Capture the cell that displays the provided text and extract its [x, y] central coordinate. 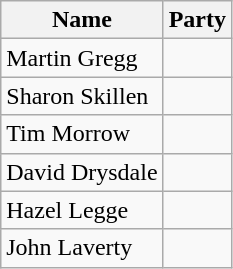
Hazel Legge [82, 210]
Martin Gregg [82, 58]
Party [197, 20]
Sharon Skillen [82, 96]
Tim Morrow [82, 134]
John Laverty [82, 248]
David Drysdale [82, 172]
Name [82, 20]
